From the cell containing the given text, extract its center point as (x, y) coordinate. 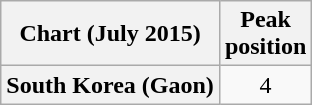
Chart (July 2015) (110, 34)
Peakposition (265, 34)
4 (265, 85)
South Korea (Gaon) (110, 85)
